Return [x, y] of the center of cell containing provided text 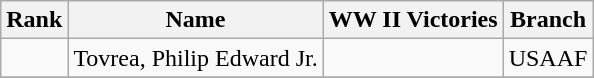
Name [196, 20]
Branch [548, 20]
Rank [34, 20]
Tovrea, Philip Edward Jr. [196, 58]
WW II Victories [413, 20]
USAAF [548, 58]
